Detect which cell encompasses the target text, then output its [x, y] center coordinate. 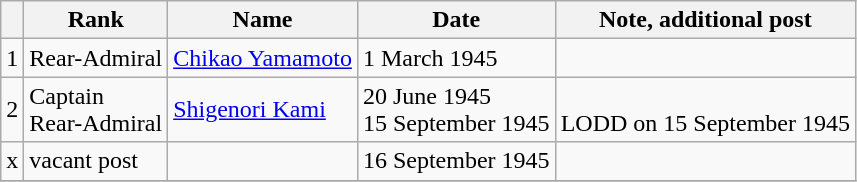
Rear-Admiral [96, 58]
2 [12, 110]
1 March 1945 [456, 58]
Chikao Yamamoto [263, 58]
CaptainRear-Admiral [96, 110]
vacant post [96, 161]
Date [456, 20]
x [12, 161]
Shigenori Kami [263, 110]
LODD on 15 September 1945 [705, 110]
16 September 1945 [456, 161]
20 June 194515 September 1945 [456, 110]
Note, additional post [705, 20]
Rank [96, 20]
Name [263, 20]
1 [12, 58]
